Provide the (x, y) coordinate of the cell's center where the given text is located.  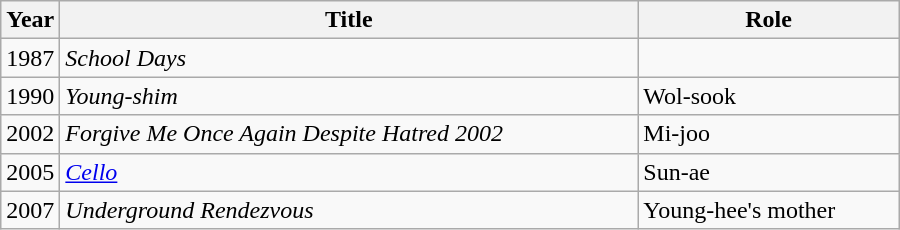
2007 (30, 210)
Mi-joo (768, 134)
School Days (349, 58)
2005 (30, 172)
2002 (30, 134)
1990 (30, 96)
Role (768, 20)
Young-hee's mother (768, 210)
Young-shim (349, 96)
Year (30, 20)
Forgive Me Once Again Despite Hatred 2002 (349, 134)
Title (349, 20)
Sun-ae (768, 172)
Cello (349, 172)
Wol-sook (768, 96)
Underground Rendezvous (349, 210)
1987 (30, 58)
